Scan for the cell matching the given text and deliver its [X, Y] coordinate at center. 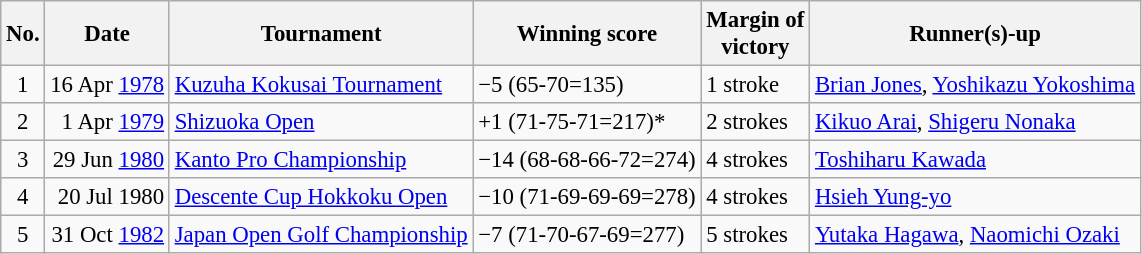
+1 (71-75-71=217)* [587, 122]
Brian Jones, Yoshikazu Yokoshima [976, 85]
−10 (71-69-69-69=278) [587, 197]
Margin ofvictory [756, 34]
Yutaka Hagawa, Naomichi Ozaki [976, 235]
−14 (68-68-66-72=274) [587, 160]
Descente Cup Hokkoku Open [321, 197]
31 Oct 1982 [107, 235]
1 stroke [756, 85]
Toshiharu Kawada [976, 160]
Kuzuha Kokusai Tournament [321, 85]
20 Jul 1980 [107, 197]
No. [23, 34]
−5 (65-70=135) [587, 85]
1 Apr 1979 [107, 122]
2 [23, 122]
Kanto Pro Championship [321, 160]
Hsieh Yung-yo [976, 197]
−7 (71-70-67-69=277) [587, 235]
Japan Open Golf Championship [321, 235]
Winning score [587, 34]
2 strokes [756, 122]
1 [23, 85]
Shizuoka Open [321, 122]
Tournament [321, 34]
16 Apr 1978 [107, 85]
5 strokes [756, 235]
5 [23, 235]
4 [23, 197]
3 [23, 160]
Runner(s)-up [976, 34]
Kikuo Arai, Shigeru Nonaka [976, 122]
Date [107, 34]
29 Jun 1980 [107, 160]
